Detect which cell encompasses the target text, then output its (X, Y) center coordinate. 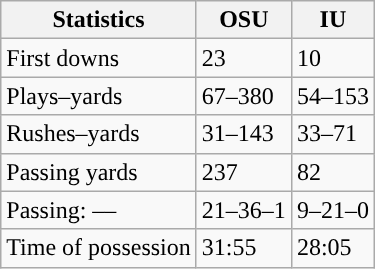
Passing: –– (99, 210)
9–21–0 (332, 210)
31:55 (244, 248)
10 (332, 58)
Rushes–yards (99, 134)
28:05 (332, 248)
21–36–1 (244, 210)
33–71 (332, 134)
31–143 (244, 134)
237 (244, 172)
Time of possession (99, 248)
OSU (244, 20)
IU (332, 20)
Statistics (99, 20)
54–153 (332, 96)
23 (244, 58)
Plays–yards (99, 96)
First downs (99, 58)
82 (332, 172)
Passing yards (99, 172)
67–380 (244, 96)
